Capture the cell that displays the provided text and extract its (x, y) central coordinate. 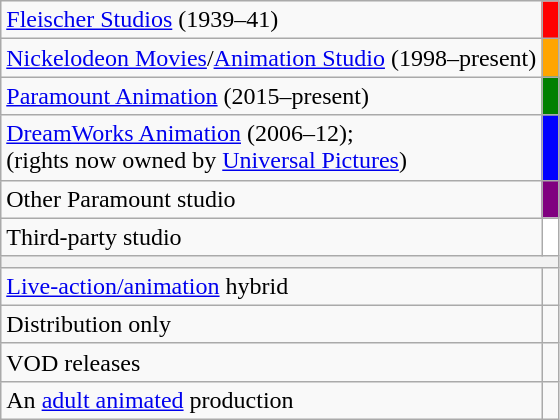
Nickelodeon Movies/Animation Studio (1998–present) (272, 58)
Other Paramount studio (272, 199)
Paramount Animation (2015–present) (272, 96)
Live-action/animation hybrid (272, 286)
VOD releases (272, 362)
Fleischer Studios (1939–41) (272, 20)
An adult animated production (272, 400)
Third-party studio (272, 237)
Distribution only (272, 324)
DreamWorks Animation (2006–12);(rights now owned by Universal Pictures) (272, 148)
